Return (X, Y) of the center of cell containing provided text 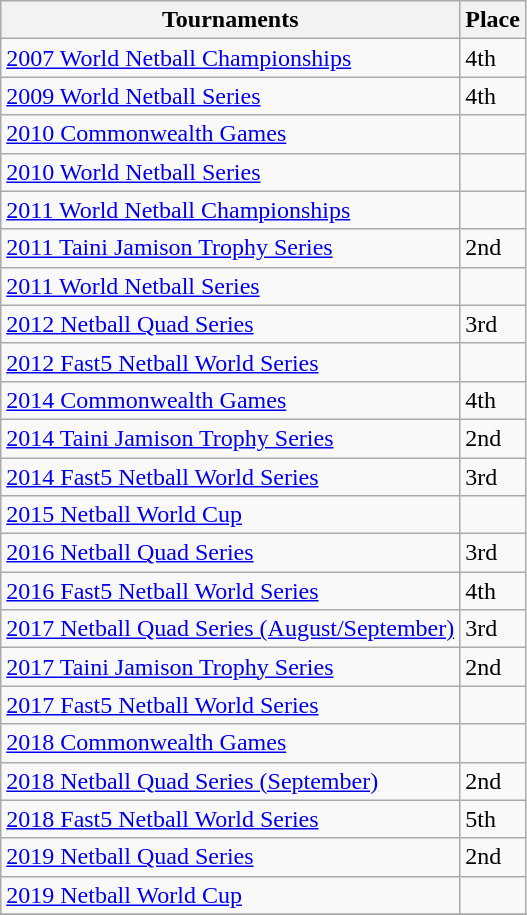
2018 Netball Quad Series (September) (230, 781)
2010 Commonwealth Games (230, 134)
2012 Fast5 Netball World Series (230, 362)
2019 Netball World Cup (230, 895)
2015 Netball World Cup (230, 515)
2019 Netball Quad Series (230, 857)
2017 Netball Quad Series (August/September) (230, 629)
2014 Commonwealth Games (230, 400)
5th (493, 819)
2014 Fast5 Netball World Series (230, 477)
2014 Taini Jamison Trophy Series (230, 438)
2007 World Netball Championships (230, 58)
2017 Fast5 Netball World Series (230, 705)
2018 Fast5 Netball World Series (230, 819)
2009 World Netball Series (230, 96)
2012 Netball Quad Series (230, 324)
Tournaments (230, 20)
2016 Fast5 Netball World Series (230, 591)
2016 Netball Quad Series (230, 553)
2017 Taini Jamison Trophy Series (230, 667)
2010 World Netball Series (230, 172)
Place (493, 20)
2011 Taini Jamison Trophy Series (230, 248)
2018 Commonwealth Games (230, 743)
2011 World Netball Series (230, 286)
2011 World Netball Championships (230, 210)
